Scan for the cell matching the given text and deliver its (X, Y) coordinate at center. 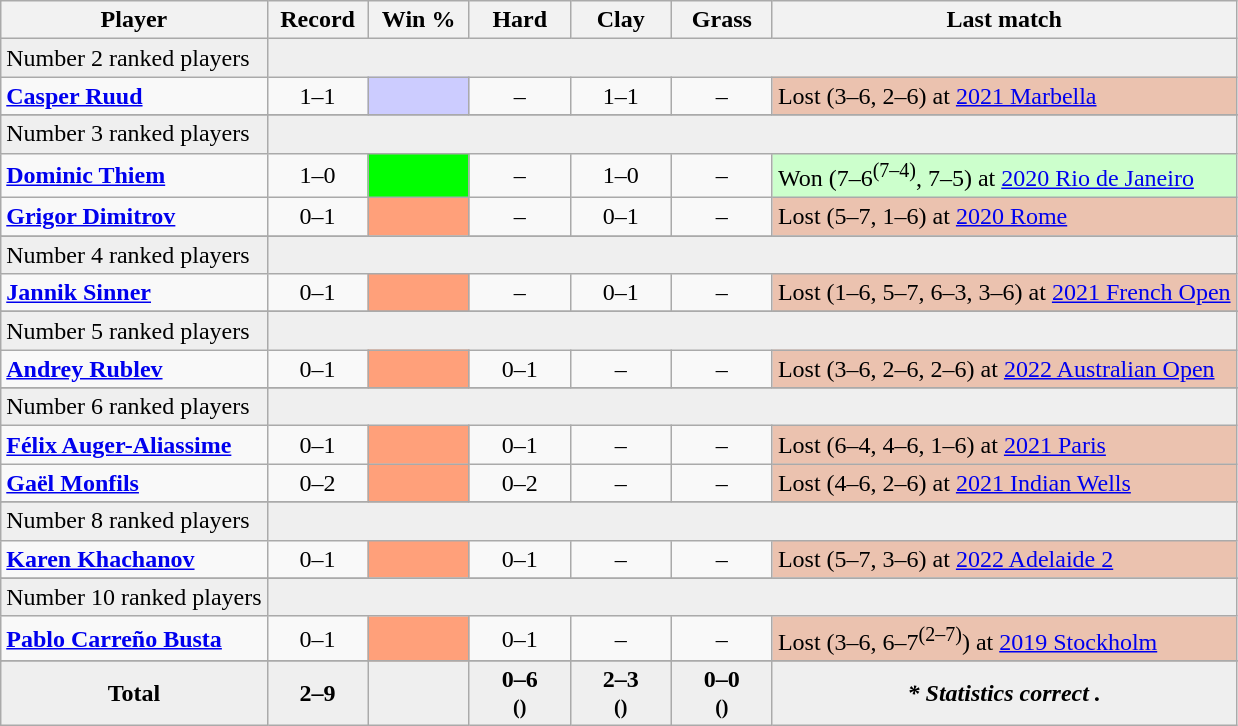
Player (134, 20)
0–0 () (722, 694)
2–3 () (620, 694)
Win % (418, 20)
Lost (5–7, 1–6) at 2020 Rome (1004, 217)
Lost (5–7, 3–6) at 2022 Adelaide 2 (1004, 559)
Number 2 ranked players (134, 58)
Number 10 ranked players (134, 597)
Grass (722, 20)
Last match (1004, 20)
Number 5 ranked players (134, 331)
Lost (3–6, 6–7(2–7)) at 2019 Stockholm (1004, 638)
Number 4 ranked players (134, 255)
2–9 (318, 694)
Hard (520, 20)
Lost (1–6, 5–7, 6–3, 3–6) at 2021 French Open (1004, 293)
Casper Ruud (134, 96)
Félix Auger-Aliassime (134, 445)
Total (134, 694)
Record (318, 20)
Gaël Monfils (134, 483)
Lost (3–6, 2–6) at 2021 Marbella (1004, 96)
Number 8 ranked players (134, 521)
Clay (620, 20)
Lost (3–6, 2–6, 2–6) at 2022 Australian Open (1004, 369)
Andrey Rublev (134, 369)
Number 6 ranked players (134, 407)
Grigor Dimitrov (134, 217)
Pablo Carreño Busta (134, 638)
Jannik Sinner (134, 293)
Karen Khachanov (134, 559)
Lost (6–4, 4–6, 1–6) at 2021 Paris (1004, 445)
Won (7–6(7–4), 7–5) at 2020 Rio de Janeiro (1004, 176)
0–6 () (520, 694)
Number 3 ranked players (134, 134)
Dominic Thiem (134, 176)
Lost (4–6, 2–6) at 2021 Indian Wells (1004, 483)
* Statistics correct . (1004, 694)
